From the cell containing the given text, extract its center point as [X, Y] coordinate. 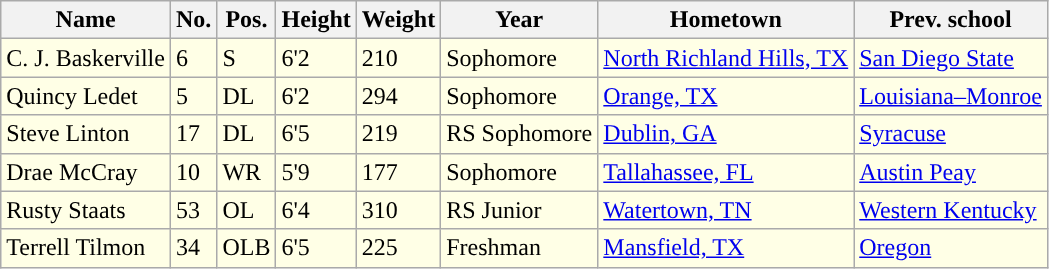
Height [316, 20]
210 [398, 58]
Tallahassee, FL [726, 172]
34 [193, 248]
Mansfield, TX [726, 248]
17 [193, 134]
No. [193, 20]
10 [193, 172]
Prev. school [951, 20]
WR [246, 172]
Weight [398, 20]
53 [193, 210]
310 [398, 210]
RS Sophomore [520, 134]
Dublin, GA [726, 134]
Name [86, 20]
OL [246, 210]
Oregon [951, 248]
Louisiana–Monroe [951, 96]
Drae McCray [86, 172]
Terrell Tilmon [86, 248]
225 [398, 248]
Rusty Staats [86, 210]
294 [398, 96]
6'4 [316, 210]
177 [398, 172]
Quincy Ledet [86, 96]
C. J. Baskerville [86, 58]
Austin Peay [951, 172]
Watertown, TN [726, 210]
Year [520, 20]
North Richland Hills, TX [726, 58]
OLB [246, 248]
Orange, TX [726, 96]
Hometown [726, 20]
6 [193, 58]
Steve Linton [86, 134]
5'9 [316, 172]
Western Kentucky [951, 210]
S [246, 58]
San Diego State [951, 58]
Pos. [246, 20]
Freshman [520, 248]
5 [193, 96]
219 [398, 134]
RS Junior [520, 210]
Syracuse [951, 134]
